Determine the [X, Y] coordinate at the center of the cell enclosing the given text.  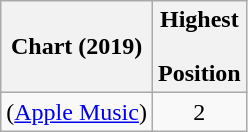
Chart (2019) [77, 47]
2 [199, 112]
HighestPosition [199, 47]
(Apple Music) [77, 112]
